Output the [x, y] coordinate of the center of the cell containing the given text.  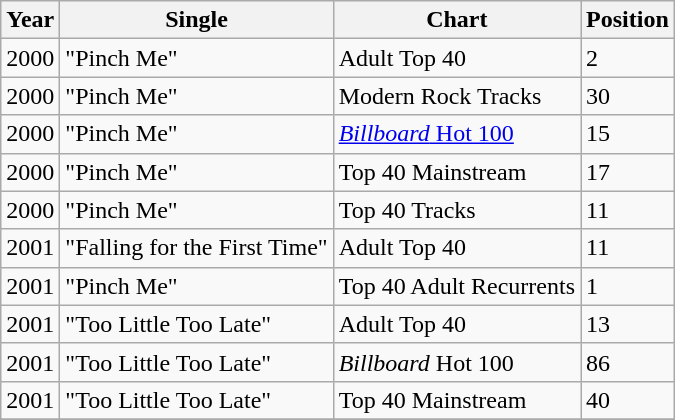
86 [628, 362]
30 [628, 96]
Single [196, 20]
Modern Rock Tracks [456, 96]
Year [30, 20]
40 [628, 400]
Position [628, 20]
17 [628, 172]
2 [628, 58]
15 [628, 134]
1 [628, 286]
Chart [456, 20]
Top 40 Tracks [456, 210]
Top 40 Adult Recurrents [456, 286]
"Falling for the First Time" [196, 248]
13 [628, 324]
